Search for the cell housing the specified text and yield its (X, Y) center coordinate. 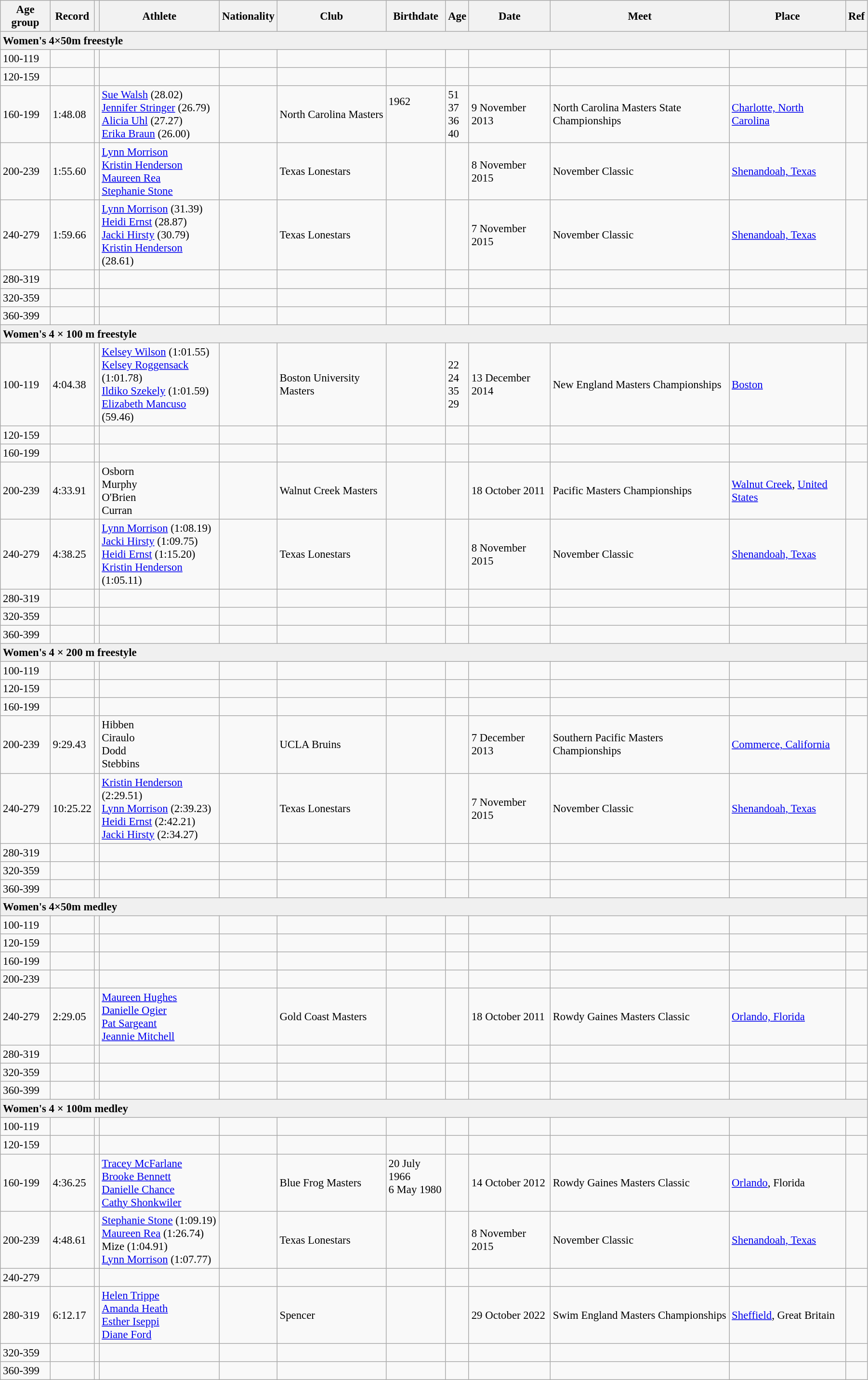
2:29.05 (72, 1017)
Lynn Morrison (31.39)Heidi Ernst (28.87)Jacki Hirsty (30.79)Kristin Henderson (28.61) (159, 236)
Women's 4 × 100 m freestyle (434, 334)
UCLA Bruins (331, 745)
Women's 4×50m medley (434, 907)
Athlete (159, 16)
Maureen HughesDanielle OgierPat SargeantJeannie Mitchell (159, 1017)
New England Masters Championships (640, 384)
Ref (856, 16)
Lynn Morrison (1:08.19)Jacki Hirsty (1:09.75)Heidi Ernst (1:15.20)Kristin Henderson (1:05.11) (159, 554)
Southern Pacific Masters Championships (640, 745)
4:36.25 (72, 1183)
Boston (788, 384)
Nationality (249, 16)
10:25.22 (72, 808)
Kristin Henderson (2:29.51)Lynn Morrison (2:39.23)Heidi Ernst (2:42.21)Jacki Hirsty (2:34.27) (159, 808)
Kelsey Wilson (1:01.55)Kelsey Roggensack (1:01.78)Ildiko Szekely (1:01.59)Elizabeth Mancuso (59.46) (159, 384)
OsbornMurphyO'BrienCurran (159, 490)
Blue Frog Masters (331, 1183)
Sue Walsh (28.02)Jennifer Stringer (26.79) Alicia Uhl (27.27)Erika Braun (26.00) (159, 115)
1:59.66 (72, 236)
Age (458, 16)
Date (510, 16)
Swim England Masters Championships (640, 1315)
North Carolina Masters State Championships (640, 115)
9 November 2013 (510, 115)
1:48.08 (72, 115)
22243529 (458, 384)
9:29.43 (72, 745)
Women's 4 × 200 m freestyle (434, 653)
Spencer (331, 1315)
4:48.61 (72, 1240)
20 July 19666 May 1980 (416, 1183)
1:55.60 (72, 171)
13 December 2014 (510, 384)
29 October 2022 (510, 1315)
1962 (416, 115)
4:38.25 (72, 554)
Age group (26, 16)
North Carolina Masters (331, 115)
Pacific Masters Championships (640, 490)
Meet (640, 16)
6:12.17 (72, 1315)
51373640 (458, 115)
Women's 4×50m freestyle (434, 41)
Place (788, 16)
Walnut Creek Masters (331, 490)
Commerce, California (788, 745)
Women's 4 × 100m medley (434, 1109)
Gold Coast Masters (331, 1017)
Helen TrippeAmanda HeathEsther IseppiDiane Ford (159, 1315)
Sheffield, Great Britain (788, 1315)
Stephanie Stone (1:09.19)Maureen Rea (1:26.74)Mize (1:04.91)Lynn Morrison (1:07.77) (159, 1240)
4:04.38 (72, 384)
Walnut Creek, United States (788, 490)
Club (331, 16)
HibbenCirauloDoddStebbins (159, 745)
Birthdate (416, 16)
4:33.91 (72, 490)
Record (72, 16)
Tracey McFarlaneBrooke BennettDanielle ChanceCathy Shonkwiler (159, 1183)
Lynn MorrisonKristin HendersonMaureen ReaStephanie Stone (159, 171)
Boston University Masters (331, 384)
Charlotte, North Carolina (788, 115)
14 October 2012 (510, 1183)
7 December 2013 (510, 745)
